Determine the [X, Y] coordinate at the center of the cell enclosing the given text.  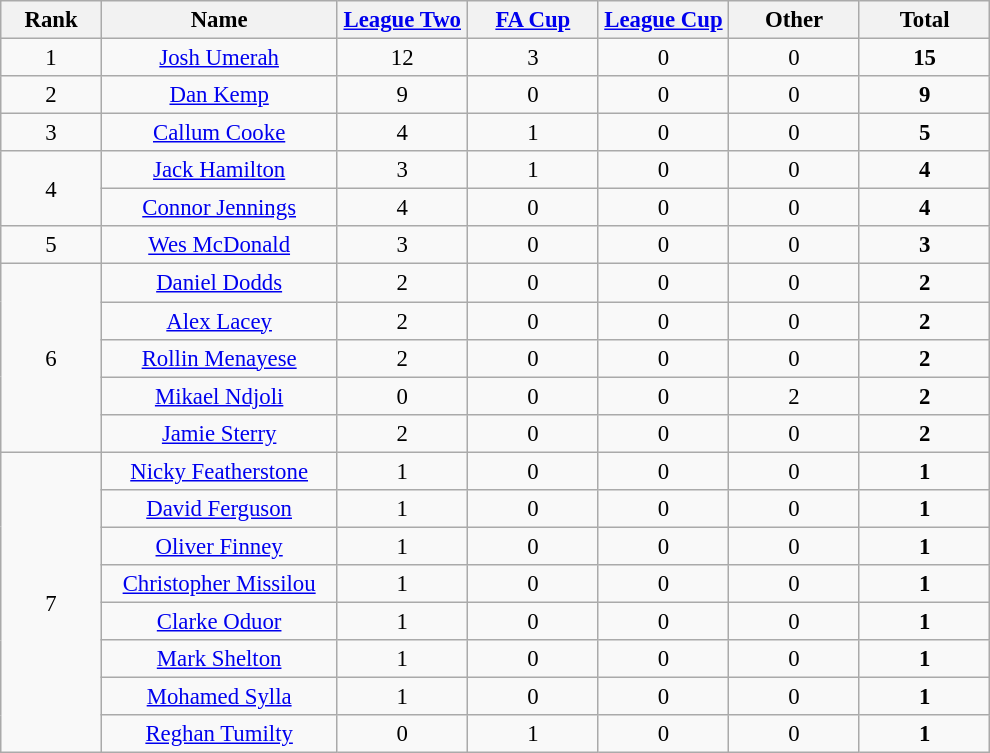
Mikael Ndjoli [219, 396]
Mohamed Sylla [219, 697]
Callum Cooke [219, 133]
Oliver Finney [219, 546]
Wes McDonald [219, 245]
Alex Lacey [219, 321]
FA Cup [534, 20]
Daniel Dodds [219, 283]
Rank [52, 20]
Other [794, 20]
Name [219, 20]
Jack Hamilton [219, 170]
Jamie Sterry [219, 433]
15 [924, 58]
Mark Shelton [219, 659]
6 [52, 358]
Nicky Featherstone [219, 471]
David Ferguson [219, 509]
League Cup [664, 20]
Clarke Oduor [219, 621]
Total [924, 20]
Dan Kemp [219, 95]
League Two [402, 20]
Rollin Menayese [219, 358]
Josh Umerah [219, 58]
7 [52, 602]
Connor Jennings [219, 208]
12 [402, 58]
Reghan Tumilty [219, 734]
Christopher Missilou [219, 584]
